Search for the cell housing the specified text and yield its (X, Y) center coordinate. 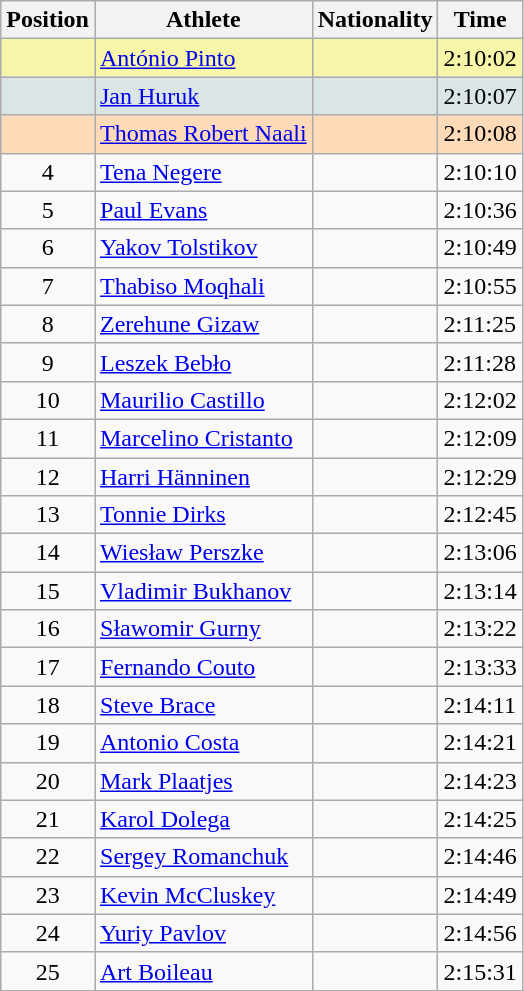
2:13:33 (480, 667)
Steve Brace (203, 705)
25 (48, 971)
2:13:22 (480, 629)
Harri Hänninen (203, 477)
Karol Dolega (203, 819)
Sławomir Gurny (203, 629)
2:11:25 (480, 324)
Thomas Robert Naali (203, 134)
2:10:08 (480, 134)
8 (48, 324)
Zerehune Gizaw (203, 324)
2:10:49 (480, 248)
2:12:45 (480, 515)
Thabiso Moqhali (203, 286)
12 (48, 477)
2:12:29 (480, 477)
14 (48, 553)
Sergey Romanchuk (203, 857)
Maurilio Castillo (203, 400)
Tonnie Dirks (203, 515)
Athlete (203, 20)
2:10:02 (480, 58)
Leszek Bebło (203, 362)
10 (48, 400)
Marcelino Cristanto (203, 438)
Position (48, 20)
2:13:14 (480, 591)
16 (48, 629)
5 (48, 210)
2:14:49 (480, 895)
24 (48, 933)
2:13:06 (480, 553)
22 (48, 857)
2:12:09 (480, 438)
Vladimir Bukhanov (203, 591)
Paul Evans (203, 210)
2:14:56 (480, 933)
Kevin McCluskey (203, 895)
2:15:31 (480, 971)
6 (48, 248)
Yuriy Pavlov (203, 933)
Tena Negere (203, 172)
7 (48, 286)
13 (48, 515)
2:11:28 (480, 362)
Art Boileau (203, 971)
Time (480, 20)
2:14:21 (480, 743)
2:10:10 (480, 172)
Mark Plaatjes (203, 781)
Yakov Tolstikov (203, 248)
18 (48, 705)
15 (48, 591)
Nationality (375, 20)
2:14:23 (480, 781)
2:12:02 (480, 400)
Antonio Costa (203, 743)
2:10:07 (480, 96)
2:10:55 (480, 286)
19 (48, 743)
2:14:11 (480, 705)
Fernando Couto (203, 667)
21 (48, 819)
2:14:46 (480, 857)
9 (48, 362)
11 (48, 438)
2:10:36 (480, 210)
20 (48, 781)
17 (48, 667)
António Pinto (203, 58)
23 (48, 895)
Jan Huruk (203, 96)
4 (48, 172)
2:14:25 (480, 819)
Wiesław Perszke (203, 553)
